Search for the cell housing the specified text and yield its (x, y) center coordinate. 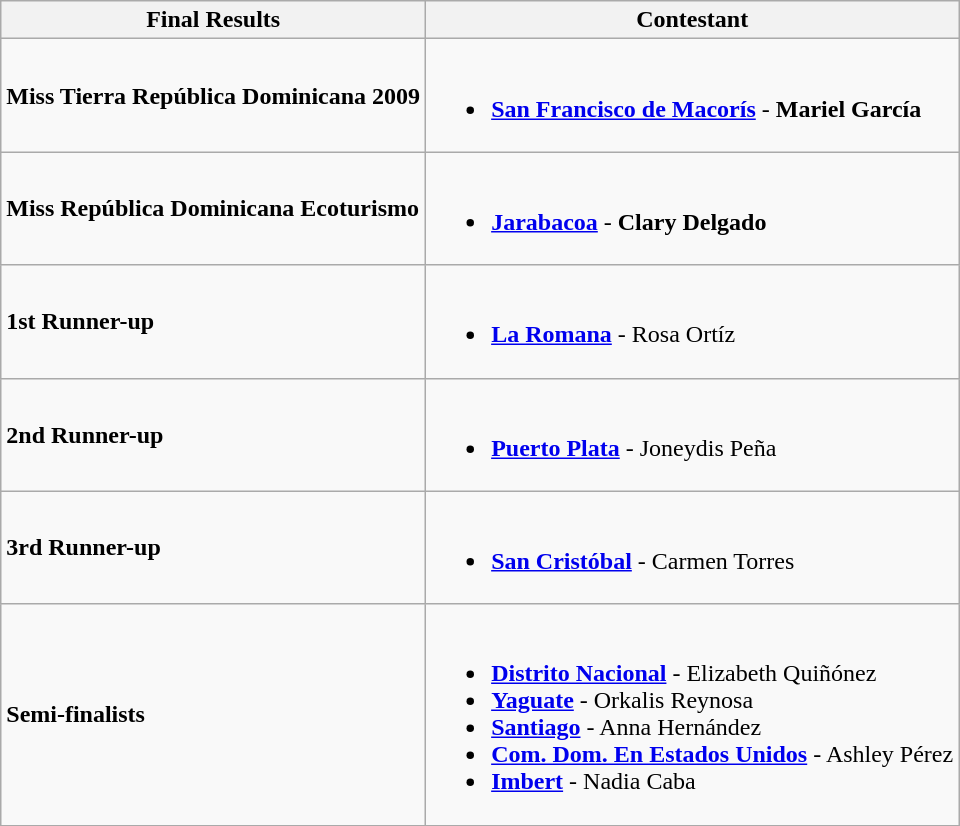
Final Results (214, 20)
Miss Tierra República Dominicana 2009 (214, 96)
Semi-finalists (214, 714)
1st Runner-up (214, 322)
Puerto Plata - Joneydis Peña (692, 434)
La Romana - Rosa Ortíz (692, 322)
3rd Runner-up (214, 548)
Miss República Dominicana Ecoturismo (214, 208)
Contestant (692, 20)
San Francisco de Macorís - Mariel García (692, 96)
San Cristóbal - Carmen Torres (692, 548)
2nd Runner-up (214, 434)
Distrito Nacional - Elizabeth QuiñónezYaguate - Orkalis ReynosaSantiago - Anna HernándezCom. Dom. En Estados Unidos - Ashley PérezImbert - Nadia Caba (692, 714)
Jarabacoa - Clary Delgado (692, 208)
